Search for the cell housing the specified text and yield its [X, Y] center coordinate. 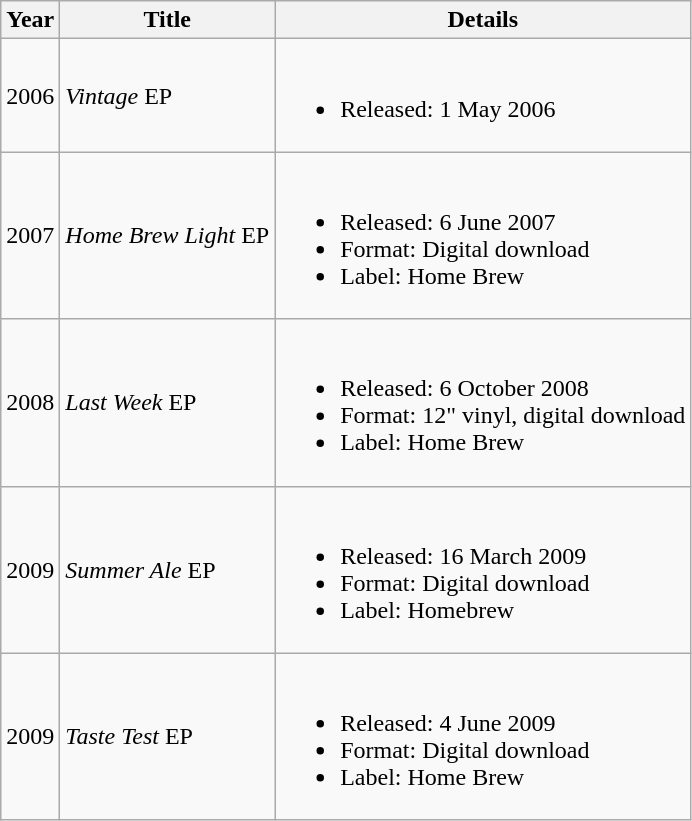
Released: 4 June 2009Format: Digital downloadLabel: Home Brew [483, 736]
Released: 1 May 2006 [483, 96]
Taste Test EP [168, 736]
Details [483, 20]
2007 [30, 236]
Released: 16 March 2009Format: Digital downloadLabel: Homebrew [483, 570]
Last Week EP [168, 402]
Vintage EP [168, 96]
Released: 6 June 2007Format: Digital downloadLabel: Home Brew [483, 236]
Home Brew Light EP [168, 236]
2008 [30, 402]
Summer Ale EP [168, 570]
2006 [30, 96]
Year [30, 20]
Released: 6 October 2008Format: 12" vinyl, digital downloadLabel: Home Brew [483, 402]
Title [168, 20]
